Find where the given text appears and provide that cell's center as [X, Y] coordinate. 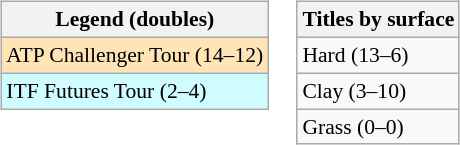
Titles by surface [378, 20]
Legend (doubles) [134, 20]
ITF Futures Tour (2–4) [134, 91]
Hard (13–6) [378, 55]
Clay (3–10) [378, 91]
ATP Challenger Tour (14–12) [134, 55]
Grass (0–0) [378, 127]
